Determine the (x, y) coordinate at the center of the cell enclosing the given text.  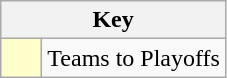
Key (114, 20)
Teams to Playoffs (134, 58)
